Detect which cell encompasses the target text, then output its [x, y] center coordinate. 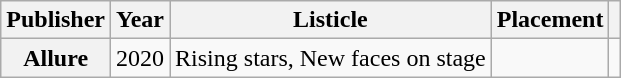
Publisher [56, 20]
Year [140, 20]
2020 [140, 58]
Placement [550, 20]
Allure [56, 58]
Listicle [331, 20]
Rising stars, New faces on stage [331, 58]
